Provide the [X, Y] coordinate of the cell's center where the given text is located.  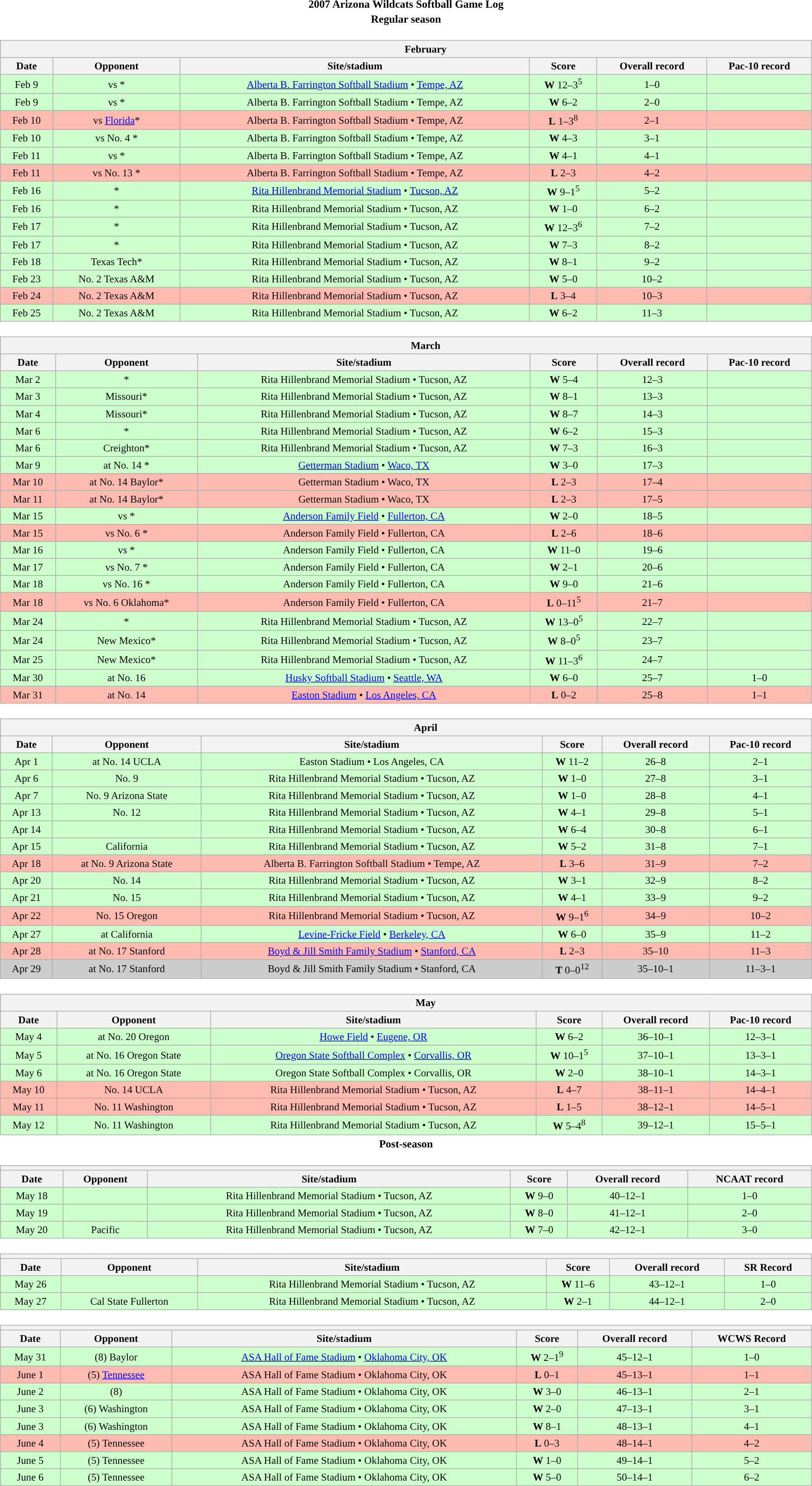
at No. 16 [126, 678]
38–12–1 [656, 1107]
vs Florida* [116, 120]
L 0–3 [547, 1443]
L 0–1 [547, 1375]
5–1 [760, 813]
26–8 [655, 761]
17–4 [652, 482]
at No. 14 [126, 695]
Mar 2 [28, 380]
WCWS Record [751, 1339]
42–12–1 [628, 1229]
Creighton* [126, 448]
W 11–36 [564, 659]
48–14–1 [635, 1443]
Apr 13 [26, 813]
49–14–1 [635, 1460]
34–9 [655, 916]
6–1 [760, 830]
43–12–1 [667, 1284]
May 6 [29, 1073]
April [406, 727]
Howe Field • Eugene, OR [373, 1037]
at No. 20 Oregon [133, 1037]
May 4 [29, 1037]
Husky Softball Stadium • Seattle, WA [364, 678]
45–13–1 [635, 1375]
Texas Tech* [116, 262]
38–10–1 [656, 1073]
47–13–1 [635, 1409]
50–14–1 [635, 1477]
Feb 25 [27, 313]
L 3–6 [572, 864]
vs No. 6 * [126, 533]
Apr 20 [26, 881]
vs No. 6 Oklahoma* [126, 602]
No. 9 [127, 779]
W 8–05 [564, 640]
40–12–1 [628, 1196]
20–6 [652, 567]
W 2–19 [547, 1357]
W 8–7 [564, 414]
Mar 9 [28, 465]
vs No. 16 * [126, 584]
March [406, 346]
14–4–1 [761, 1090]
Apr 1 [26, 761]
W 11–0 [564, 550]
W 11–2 [572, 761]
25–8 [652, 695]
W 12–35 [564, 84]
32–9 [655, 881]
May 31 [30, 1357]
44–12–1 [667, 1301]
28–8 [655, 795]
L 2–6 [564, 533]
Cal State Fullerton [129, 1301]
No. 12 [127, 813]
15–3 [652, 431]
12–3 [652, 380]
Mar 16 [28, 550]
Mar 17 [28, 567]
33–9 [655, 898]
Feb 18 [27, 262]
W 10–15 [569, 1055]
W 5–4 [564, 380]
30–8 [655, 830]
Apr 14 [26, 830]
14–5–1 [761, 1107]
May 11 [29, 1107]
Feb 24 [27, 296]
No. 9 Arizona State [127, 795]
29–8 [655, 813]
16–3 [652, 448]
at No. 9 Arizona State [127, 864]
Feb 23 [27, 279]
(8) Baylor [116, 1357]
38–11–1 [656, 1090]
18–5 [652, 516]
May 10 [29, 1090]
Mar 11 [28, 499]
39–12–1 [656, 1125]
Mar 10 [28, 482]
18–6 [652, 533]
13–3 [652, 397]
Apr 27 [26, 934]
Apr 15 [26, 847]
36–10–1 [656, 1037]
17–3 [652, 465]
No. 14 [127, 881]
12–3–1 [761, 1037]
25–7 [652, 678]
June 4 [30, 1443]
41–12–1 [628, 1213]
SR Record [768, 1267]
No. 15 Oregon [127, 916]
L 4–7 [569, 1090]
L 0–2 [564, 695]
37–10–1 [656, 1055]
June 2 [30, 1392]
W 7–0 [539, 1229]
Levine-Fricke Field • Berkeley, CA [372, 934]
vs No. 7 * [126, 567]
May 20 [32, 1229]
14–3 [652, 414]
February [406, 49]
May 26 [31, 1284]
W 13–05 [564, 621]
21–6 [652, 584]
W 5–2 [572, 847]
13–3–1 [761, 1055]
June 1 [30, 1375]
22–7 [652, 621]
at California [127, 934]
10–3 [652, 296]
19–6 [652, 550]
W 12–36 [564, 227]
Apr 29 [26, 969]
W 8–0 [539, 1213]
May 12 [29, 1125]
L 0–115 [564, 602]
23–7 [652, 640]
W 3–1 [572, 881]
21–7 [652, 602]
35–10–1 [655, 969]
L 3–4 [564, 296]
May [406, 1003]
45–12–1 [635, 1357]
35–10 [655, 951]
Mar 25 [28, 659]
Pacific [106, 1229]
L 1–38 [564, 120]
May 19 [32, 1213]
W 5–48 [569, 1125]
California [127, 847]
14–3–1 [761, 1073]
T 0–012 [572, 969]
at No. 14 * [126, 465]
NCAAT record [749, 1179]
No. 15 [127, 898]
Apr 18 [26, 864]
Mar 30 [28, 678]
(8) [116, 1392]
at No. 14 UCLA [127, 761]
48–13–1 [635, 1426]
27–8 [655, 779]
vs No. 4 * [116, 138]
Apr 21 [26, 898]
Mar 31 [28, 695]
W 9–16 [572, 916]
31–9 [655, 864]
Apr 7 [26, 795]
35–9 [655, 934]
11–3–1 [760, 969]
24–7 [652, 659]
Mar 4 [28, 414]
W 4–3 [564, 138]
Apr 22 [26, 916]
7–1 [760, 847]
W 9–15 [564, 190]
17–5 [652, 499]
May 18 [32, 1196]
31–8 [655, 847]
46–13–1 [635, 1392]
Apr 6 [26, 779]
No. 14 UCLA [133, 1090]
Mar 3 [28, 397]
May 27 [31, 1301]
15–5–1 [761, 1125]
Apr 28 [26, 951]
June 6 [30, 1477]
vs No. 13 * [116, 173]
11–2 [760, 934]
L 1–5 [569, 1107]
W 11–6 [578, 1284]
3–0 [749, 1229]
May 5 [29, 1055]
June 5 [30, 1460]
W 6–4 [572, 830]
